Return the [x, y] coordinate for the center point of the cell that contains the specified text.  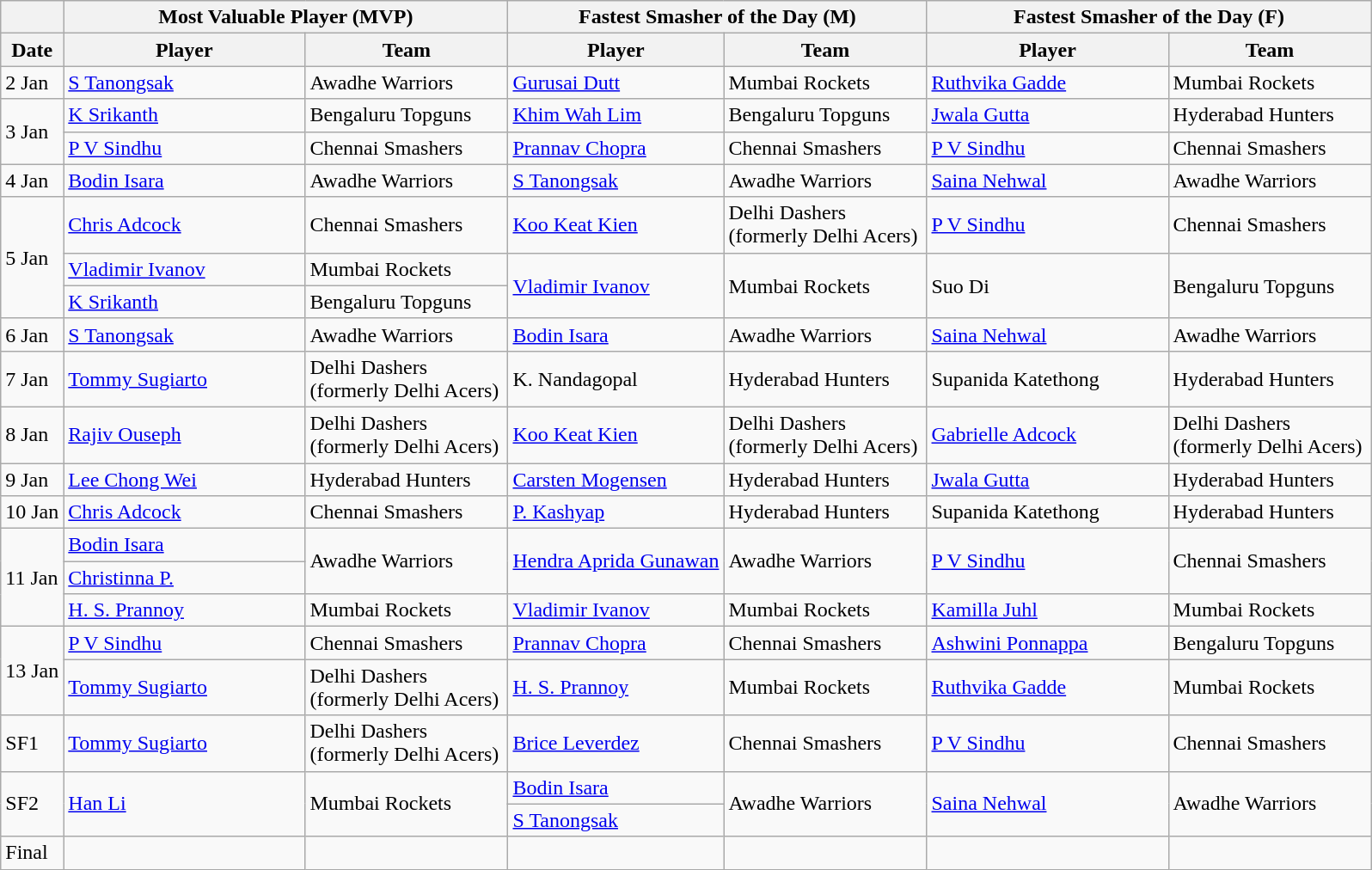
Carsten Mogensen [616, 479]
Hendra Aprida Gunawan [616, 561]
2 Jan [33, 83]
Han Li [184, 804]
Date [33, 50]
Fastest Smasher of the Day (M) [717, 17]
Most Valuable Player (MVP) [285, 17]
Gabrielle Adcock [1047, 435]
9 Jan [33, 479]
3 Jan [33, 132]
Christinna P. [184, 578]
13 Jan [33, 671]
10 Jan [33, 512]
Gurusai Dutt [616, 83]
Rajiv Ouseph [184, 435]
7 Jan [33, 378]
5 Jan [33, 258]
Khim Wah Lim [616, 115]
8 Jan [33, 435]
Ashwini Ponnappa [1047, 643]
Kamilla Juhl [1047, 610]
SF2 [33, 804]
6 Jan [33, 334]
K. Nandagopal [616, 378]
Fastest Smasher of the Day (F) [1148, 17]
11 Jan [33, 578]
Suo Di [1047, 285]
Brice Leverdez [616, 743]
4 Jan [33, 181]
SF1 [33, 743]
Final [33, 853]
Lee Chong Wei [184, 479]
P. Kashyap [616, 512]
